Capture the cell that displays the provided text and extract its [X, Y] central coordinate. 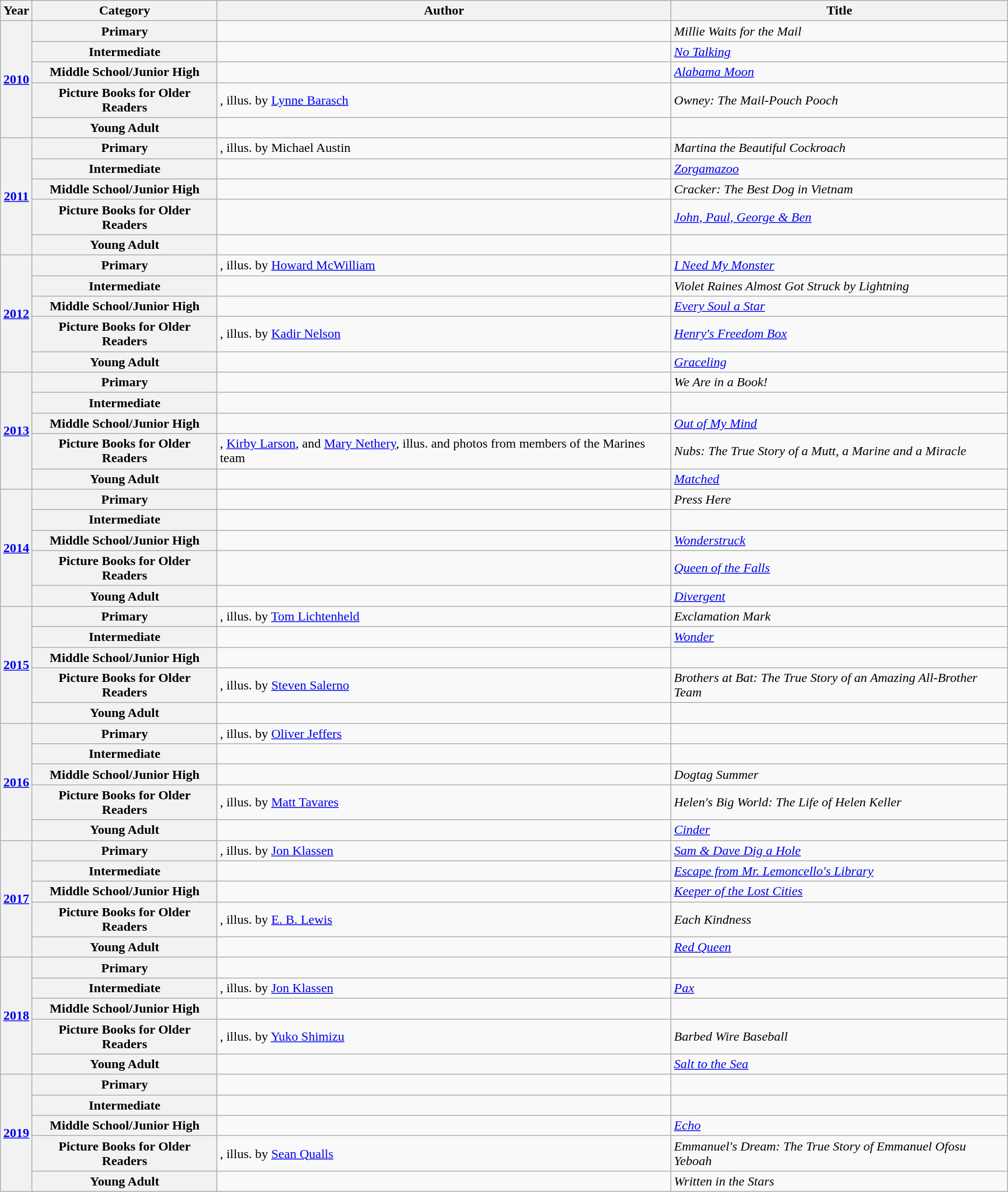
2018 [16, 1016]
Graceling [839, 362]
Alabama Moon [839, 72]
Millie Waits for the Mail [839, 31]
Divergent [839, 596]
2016 [16, 782]
, illus. by Oliver Jeffers [444, 734]
Queen of the Falls [839, 568]
Echo [839, 1126]
Out of My Mind [839, 423]
I Need My Monster [839, 265]
, illus. by Michael Austin [444, 148]
Each Kindness [839, 919]
Written in the Stars [839, 1181]
Author [444, 11]
, Kirby Larson, and Mary Nethery, illus. and photos from members of the Marines team [444, 451]
Zorgamazoo [839, 169]
, illus. by Kadir Nelson [444, 334]
Brothers at Bat: The True Story of an Amazing All-Brother Team [839, 685]
2010 [16, 80]
2019 [16, 1133]
Sam & Dave Dig a Hole [839, 851]
Category [125, 11]
Keeper of the Lost Cities [839, 891]
, illus. by Sean Qualls [444, 1154]
, illus. by E. B. Lewis [444, 919]
Violet Raines Almost Got Struck by Lightning [839, 286]
Red Queen [839, 947]
2011 [16, 196]
, illus. by Tom Lichtenheld [444, 616]
2012 [16, 313]
Title [839, 11]
Cracker: The Best Dog in Vietnam [839, 189]
Henry's Freedom Box [839, 334]
Owney: The Mail-Pouch Pooch [839, 100]
Dogtag Summer [839, 775]
Cinder [839, 830]
Exclamation Mark [839, 616]
Nubs: The True Story of a Mutt, a Marine and a Miracle [839, 451]
2013 [16, 431]
Emmanuel's Dream: The True Story of Emmanuel Ofosu Yeboah [839, 1154]
Wonder [839, 637]
Helen's Big World: The Life of Helen Keller [839, 803]
, illus. by Yuko Shimizu [444, 1036]
We Are in a Book! [839, 382]
, illus. by Steven Salerno [444, 685]
Every Soul a Star [839, 306]
2017 [16, 898]
Matched [839, 479]
, illus. by Lynne Barasch [444, 100]
Barbed Wire Baseball [839, 1036]
Year [16, 11]
Press Here [839, 499]
Escape from Mr. Lemoncello's Library [839, 871]
John, Paul, George & Ben [839, 217]
2015 [16, 665]
2014 [16, 547]
No Talking [839, 52]
, illus. by Howard McWilliam [444, 265]
Wonderstruck [839, 540]
, illus. by Matt Tavares [444, 803]
Salt to the Sea [839, 1064]
Pax [839, 988]
Martina the Beautiful Cockroach [839, 148]
